From the cell containing the given text, extract its center point as [X, Y] coordinate. 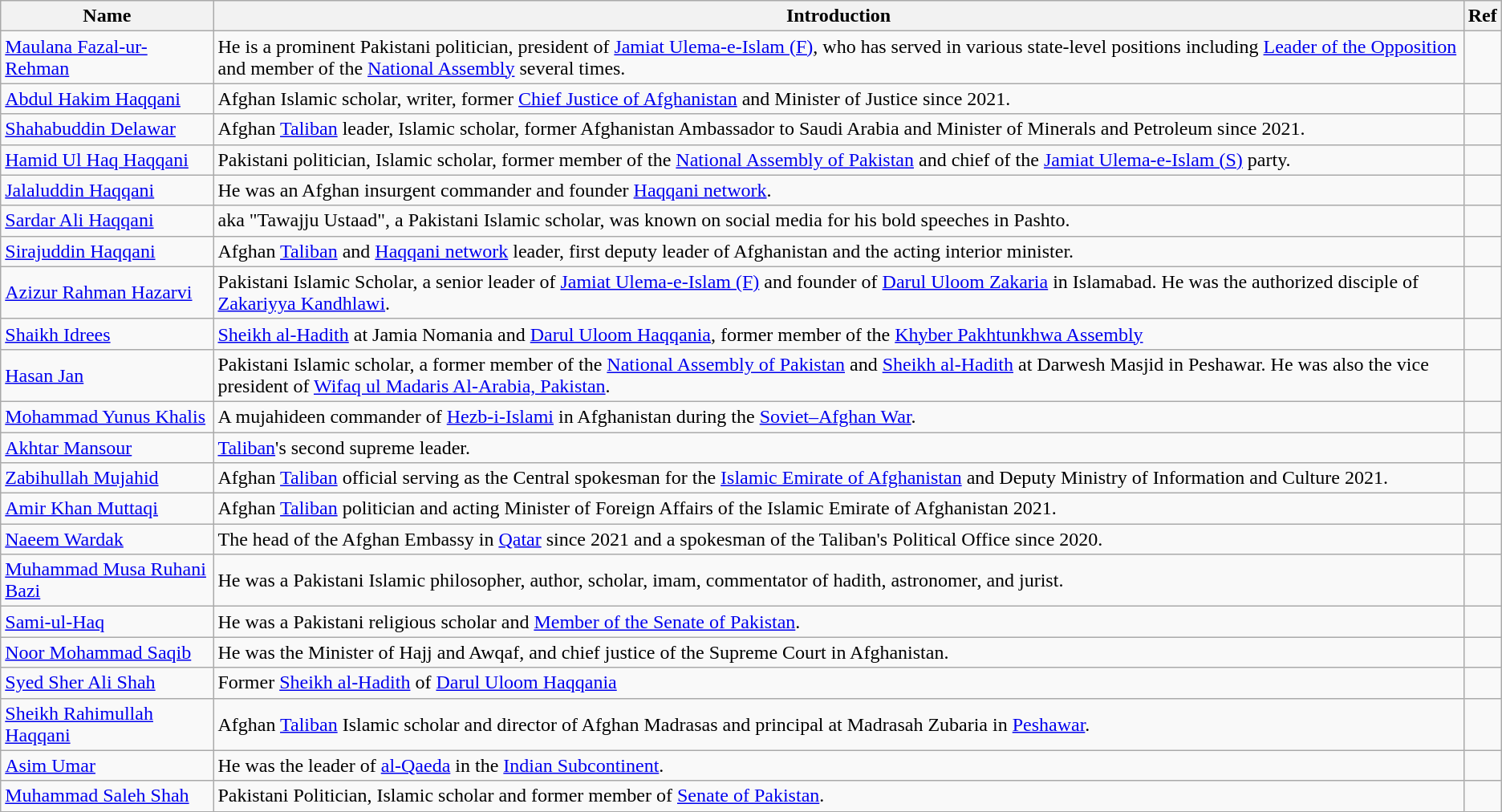
Hasan Jan [108, 376]
Maulana Fazal-ur-Rehman [108, 58]
Former Sheikh al-Hadith of Darul Uloom Haqqania [838, 683]
Shaikh Idrees [108, 334]
Afghan Taliban and Haqqani network leader, first deputy leader of Afghanistan and the acting interior minister. [838, 251]
Pakistani Politician, Islamic scholar and former member of Senate of Pakistan. [838, 796]
Jalaluddin Haqqani [108, 190]
Asim Umar [108, 765]
Ref [1483, 16]
Akhtar Mansour [108, 447]
Muhammad Saleh Shah [108, 796]
Shahabuddin Delawar [108, 129]
Afghan Taliban official serving as the Central spokesman for the Islamic Emirate of Afghanistan and Deputy Ministry of Information and Culture 2021. [838, 478]
Hamid Ul Haq Haqqani [108, 160]
Sirajuddin Haqqani [108, 251]
Noor Mohammad Saqib [108, 652]
Muhammad Musa Ruhani Bazi [108, 581]
Afghan Taliban Islamic scholar and director of Afghan Madrasas and principal at Madrasah Zubaria in Peshawar. [838, 724]
Azizur Rahman Hazarvi [108, 292]
Afghan Islamic scholar, writer, former Chief Justice of Afghanistan and Minister of Justice since 2021. [838, 99]
The head of the Afghan Embassy in Qatar since 2021 and a spokesman of the Taliban's Political Office since 2020. [838, 539]
Pakistani politician, Islamic scholar, former member of the National Assembly of Pakistan and chief of the Jamiat Ulema-e-Islam (S) party. [838, 160]
He was the Minister of Hajj and Awqaf, and chief justice of the Supreme Court in Afghanistan. [838, 652]
Taliban's second supreme leader. [838, 447]
Afghan Taliban leader, Islamic scholar, former Afghanistan Ambassador to Saudi Arabia and Minister of Minerals and Petroleum since 2021. [838, 129]
He was a Pakistani religious scholar and Member of the Senate of Pakistan. [838, 622]
Sardar Ali Haqqani [108, 221]
He was an Afghan insurgent commander and founder Haqqani network. [838, 190]
He was the leader of al-Qaeda in the Indian Subcontinent. [838, 765]
Afghan Taliban politician and acting Minister of Foreign Affairs of the Islamic Emirate of Afghanistan 2021. [838, 509]
aka "Tawajju Ustaad", a Pakistani Islamic scholar, was known on social media for his bold speeches in Pashto. [838, 221]
A mujahideen commander of Hezb-i-Islami in Afghanistan during the Soviet–Afghan War. [838, 416]
Naeem Wardak [108, 539]
Introduction [838, 16]
Sheikh al-Hadith at Jamia Nomania and Darul Uloom Haqqania, former member of the Khyber Pakhtunkhwa Assembly [838, 334]
He was a Pakistani Islamic philosopher, author, scholar, imam, commentator of hadith, astronomer, and jurist. [838, 581]
Syed Sher Ali Shah [108, 683]
Sami-ul-Haq [108, 622]
Amir Khan Muttaqi [108, 509]
Mohammad Yunus Khalis [108, 416]
Sheikh Rahimullah Haqqani [108, 724]
Zabihullah Mujahid [108, 478]
Name [108, 16]
Abdul Hakim Haqqani [108, 99]
